Return [X, Y] of the center of cell containing provided text 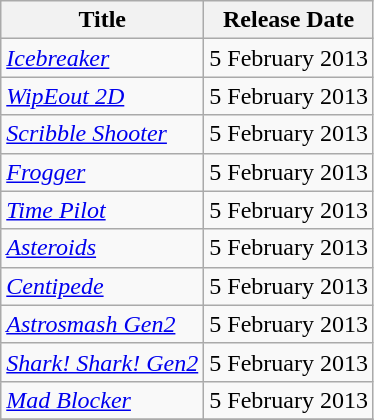
Asteroids [102, 248]
Release Date [289, 20]
Shark! Shark! Gen2 [102, 362]
Astrosmash Gen2 [102, 324]
Scribble Shooter [102, 134]
Time Pilot [102, 210]
Icebreaker [102, 58]
WipEout 2D [102, 96]
Centipede [102, 286]
Title [102, 20]
Mad Blocker [102, 400]
Frogger [102, 172]
